Provide the (X, Y) coordinate of the cell's center where the given text is located.  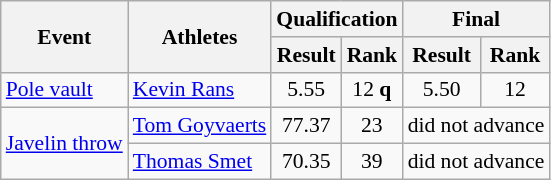
Tom Goyvaerts (200, 126)
12 (516, 90)
70.35 (306, 162)
23 (372, 126)
Thomas Smet (200, 162)
5.55 (306, 90)
77.37 (306, 126)
12 q (372, 90)
39 (372, 162)
Kevin Rans (200, 90)
Qualification (336, 19)
Javelin throw (64, 144)
Final (476, 19)
Pole vault (64, 90)
Event (64, 36)
5.50 (442, 90)
Athletes (200, 36)
